Locate the cell with the specified text and output its (X, Y) center coordinate. 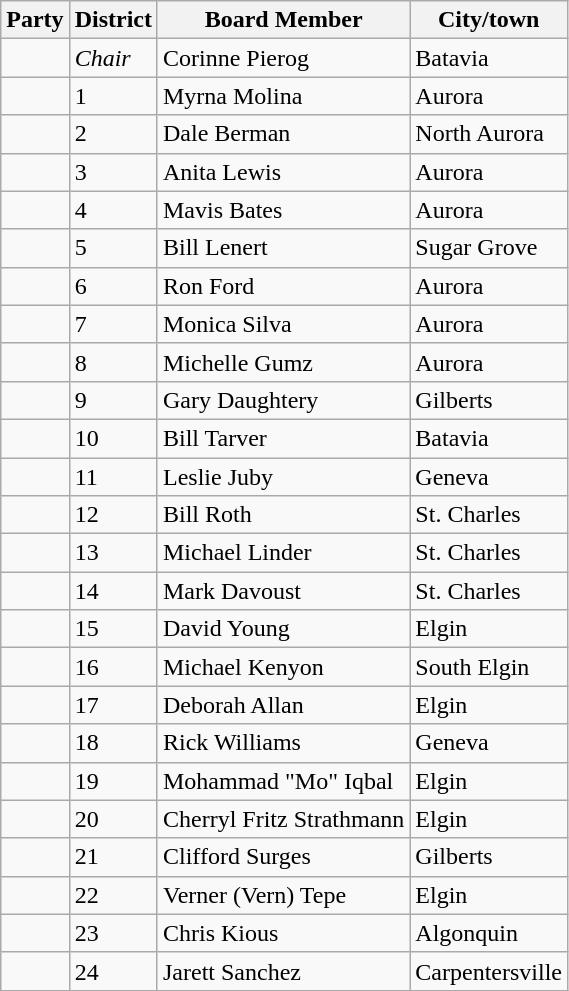
Algonquin (489, 933)
17 (113, 705)
Leslie Juby (283, 477)
15 (113, 629)
Michelle Gumz (283, 362)
Chris Kious (283, 933)
9 (113, 400)
3 (113, 172)
Anita Lewis (283, 172)
South Elgin (489, 667)
24 (113, 971)
Chair (113, 58)
Board Member (283, 20)
Mark Davoust (283, 591)
7 (113, 324)
12 (113, 515)
21 (113, 857)
Dale Berman (283, 134)
Michael Linder (283, 553)
Cherryl Fritz Strathmann (283, 819)
Deborah Allan (283, 705)
Gary Daughtery (283, 400)
David Young (283, 629)
5 (113, 248)
Carpentersville (489, 971)
Bill Lenert (283, 248)
8 (113, 362)
Mohammad "Mo" Iqbal (283, 781)
City/town (489, 20)
Michael Kenyon (283, 667)
Monica Silva (283, 324)
Jarett Sanchez (283, 971)
6 (113, 286)
District (113, 20)
Myrna Molina (283, 96)
2 (113, 134)
Clifford Surges (283, 857)
11 (113, 477)
Ron Ford (283, 286)
Bill Roth (283, 515)
14 (113, 591)
Mavis Bates (283, 210)
Rick Williams (283, 743)
Party (35, 20)
20 (113, 819)
10 (113, 438)
Corinne Pierog (283, 58)
23 (113, 933)
13 (113, 553)
Sugar Grove (489, 248)
19 (113, 781)
18 (113, 743)
1 (113, 96)
Verner (Vern) Tepe (283, 895)
16 (113, 667)
4 (113, 210)
Bill Tarver (283, 438)
22 (113, 895)
North Aurora (489, 134)
